Return the (x, y) coordinate for the center point of the cell that contains the specified text.  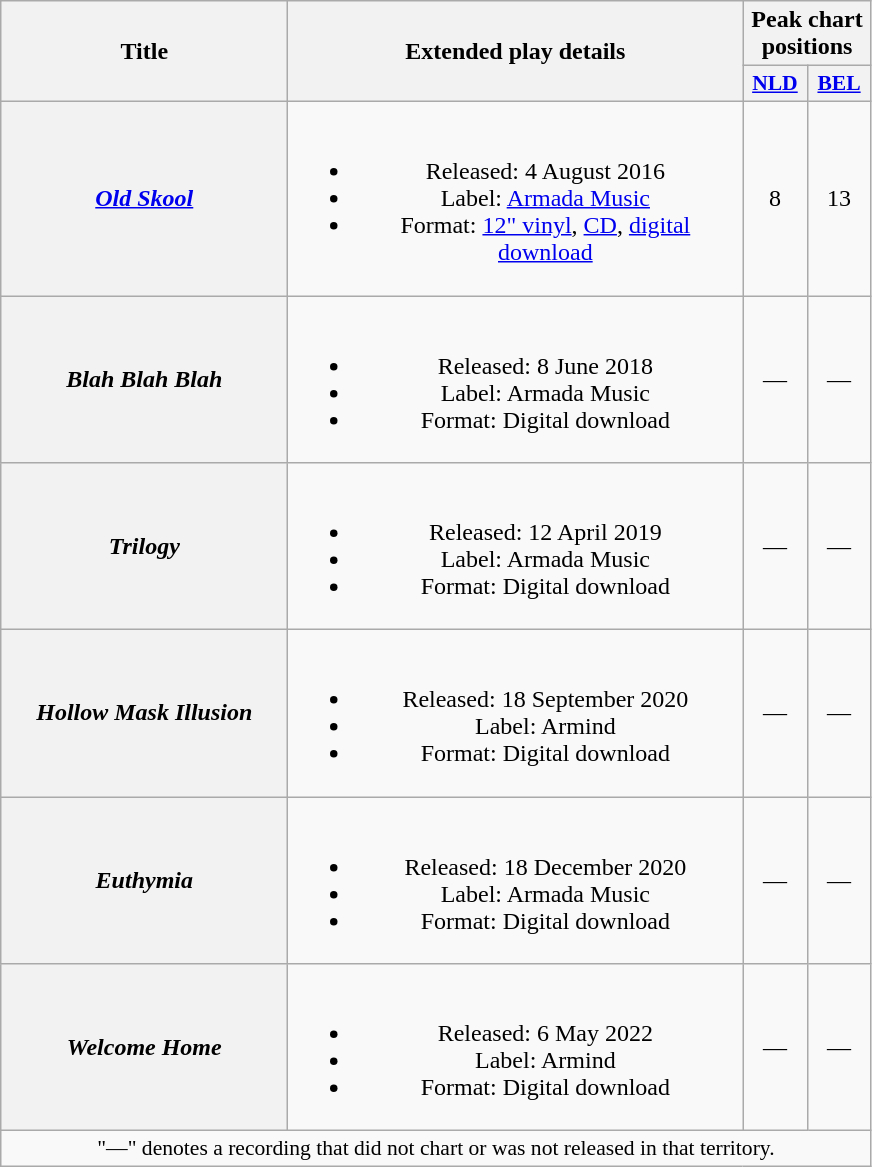
Peak chart positions (807, 34)
Welcome Home (144, 1048)
Blah Blah Blah (144, 380)
"—" denotes a recording that did not chart or was not released in that territory. (436, 1149)
Hollow Mask Illusion (144, 714)
Released: 18 December 2020Label: Armada MusicFormat: Digital download (516, 880)
13 (839, 198)
Released: 4 August 2016Label: Armada MusicFormat: 12" vinyl, CD, digital download (516, 198)
Released: 8 June 2018Label: Armada MusicFormat: Digital download (516, 380)
8 (775, 198)
Released: 6 May 2022Label: ArmindFormat: Digital download (516, 1048)
Euthymia (144, 880)
BEL (839, 84)
NLD (775, 84)
Old Skool (144, 198)
Extended play details (516, 52)
Trilogy (144, 546)
Released: 12 April 2019Label: Armada MusicFormat: Digital download (516, 546)
Released: 18 September 2020Label: ArmindFormat: Digital download (516, 714)
Title (144, 52)
